Capture the cell that displays the provided text and extract its [X, Y] central coordinate. 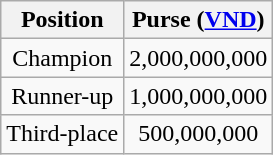
Runner-up [62, 96]
500,000,000 [198, 134]
Purse (VND) [198, 20]
Third-place [62, 134]
Position [62, 20]
2,000,000,000 [198, 58]
Champion [62, 58]
1,000,000,000 [198, 96]
